Capture the cell that displays the provided text and extract its (x, y) central coordinate. 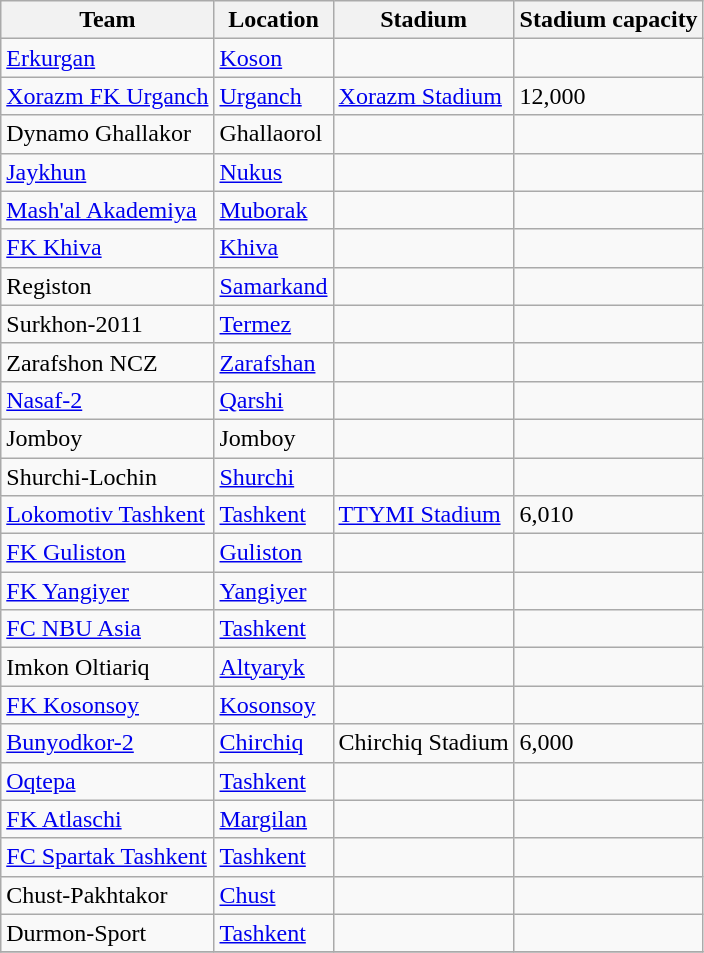
FK Kosonsoy (108, 705)
Khiva (274, 248)
Stadium (424, 20)
Yangiyer (274, 591)
Imkon Oltiariq (108, 667)
FK Guliston (108, 553)
Oqtepa (108, 781)
12,000 (608, 96)
Termez (274, 324)
Chust-Pakhtakor (108, 895)
TTYMI Stadium (424, 515)
Jaykhun (108, 172)
Kosonsoy (274, 705)
Guliston (274, 553)
Samarkand (274, 286)
Urganch (274, 96)
Nukus (274, 172)
6,010 (608, 515)
Dynamo Ghallakor (108, 134)
Altyaryk (274, 667)
Nasaf-2 (108, 400)
Ghallaorol (274, 134)
FK Yangiyer (108, 591)
Chirchiq Stadium (424, 743)
Bunyodkor-2 (108, 743)
Koson (274, 58)
FC Spartak Tashkent (108, 857)
Shurchi-Lochin (108, 477)
FK Khiva (108, 248)
Stadium capacity (608, 20)
Mash'al Akademiya (108, 210)
Registon (108, 286)
Chirchiq (274, 743)
Location (274, 20)
FC NBU Asia (108, 629)
Xorazm Stadium (424, 96)
Surkhon-2011 (108, 324)
Muborak (274, 210)
Margilan (274, 819)
6,000 (608, 743)
Erkurgan (108, 58)
Xorazm FK Urganch (108, 96)
Shurchi (274, 477)
Chust (274, 895)
Team (108, 20)
Qarshi (274, 400)
FK Atlaschi (108, 819)
Durmon-Sport (108, 933)
Zarafshan (274, 362)
Zarafshon NCZ (108, 362)
Lokomotiv Tashkent (108, 515)
